Output the [x, y] coordinate of the center of the cell containing the given text.  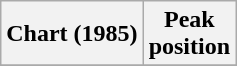
Peakposition [189, 34]
Chart (1985) [72, 34]
